Return [x, y] of the center of cell containing provided text 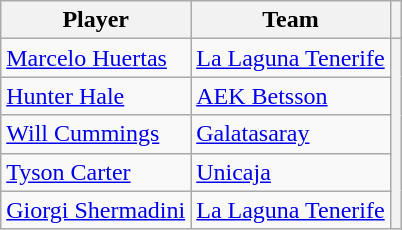
Player [96, 20]
Team [291, 20]
Marcelo Huertas [96, 58]
Tyson Carter [96, 172]
Galatasaray [291, 134]
AEK Betsson [291, 96]
Giorgi Shermadini [96, 210]
Will Cummings [96, 134]
Unicaja [291, 172]
Hunter Hale [96, 96]
